For the text-containing cell, return its midpoint in [X, Y] coordinate format. 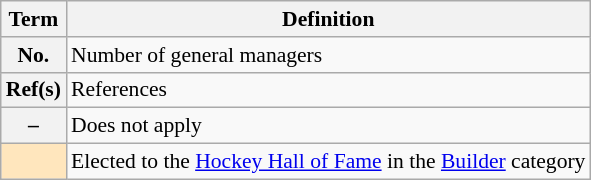
– [34, 126]
Does not apply [328, 126]
References [328, 90]
Term [34, 19]
Elected to the Hockey Hall of Fame in the Builder category [328, 162]
No. [34, 55]
Ref(s) [34, 90]
Number of general managers [328, 55]
Definition [328, 19]
